Determine the (X, Y) coordinate at the center of the cell enclosing the given text.  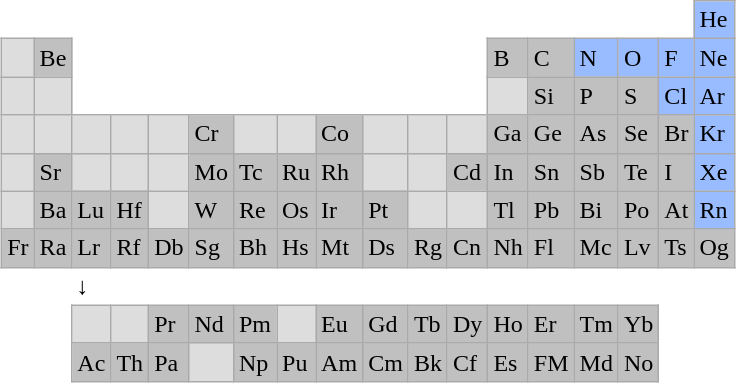
Rg (428, 248)
Bk (428, 362)
Es (508, 362)
Pt (386, 210)
Os (296, 210)
Ba (53, 210)
Md (596, 362)
Ga (508, 134)
Th (130, 362)
S (638, 96)
Ne (714, 58)
Dy (467, 324)
Po (638, 210)
Rn (714, 210)
Tm (596, 324)
N (596, 58)
Ra (53, 248)
P (596, 96)
Cr (211, 134)
Kr (714, 134)
Se (638, 134)
Fl (551, 248)
Co (340, 134)
Pa (169, 362)
Pr (169, 324)
Bi (596, 210)
Sn (551, 172)
As (596, 134)
Og (714, 248)
F (676, 58)
Fr (18, 248)
He (714, 20)
Lv (638, 248)
Hs (296, 248)
Te (638, 172)
Sg (211, 248)
Eu (340, 324)
C (551, 58)
Sb (596, 172)
Lu (92, 210)
Mt (340, 248)
Mo (211, 172)
No (638, 362)
Ge (551, 134)
Ar (714, 96)
Pu (296, 362)
Am (340, 362)
Br (676, 134)
Hf (130, 210)
Tb (428, 324)
B (508, 58)
Rf (130, 248)
FM (551, 362)
Mc (596, 248)
Bh (254, 248)
Ho (508, 324)
In (508, 172)
Ir (340, 210)
Xe (714, 172)
Be (53, 58)
At (676, 210)
W (211, 210)
Sr (53, 172)
Tl (508, 210)
Er (551, 324)
Cl (676, 96)
Tc (254, 172)
Lr (92, 248)
Ru (296, 172)
Yb (638, 324)
Ts (676, 248)
Gd (386, 324)
Pb (551, 210)
Np (254, 362)
Ac (92, 362)
Cf (467, 362)
Ds (386, 248)
Cd (467, 172)
Cm (386, 362)
Re (254, 210)
Si (551, 96)
I (676, 172)
↓ (92, 286)
O (638, 58)
Nh (508, 248)
Nd (211, 324)
Cn (467, 248)
Pm (254, 324)
Db (169, 248)
Rh (340, 172)
